Identify which cell holds the provided text, then report its (X, Y) central coordinate. 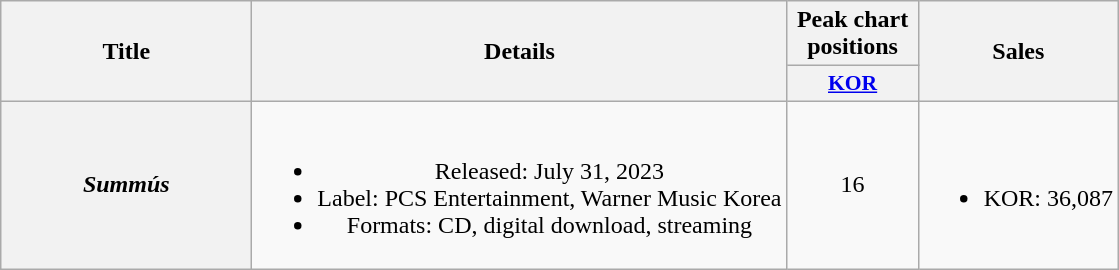
KOR: 36,087 (1018, 184)
KOR (852, 84)
16 (852, 184)
Details (520, 52)
Released: July 31, 2023Label: PCS Entertainment, Warner Music KoreaFormats: CD, digital download, streaming (520, 184)
Sales (1018, 52)
Summús (126, 184)
Peak chart positions (852, 34)
Title (126, 52)
